Pinpoint the cell where the given text exists, returning its [x, y] midpoint coordinate. 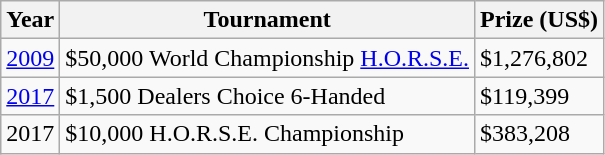
Tournament [268, 20]
$383,208 [540, 134]
$119,399 [540, 96]
Year [30, 20]
$10,000 H.O.R.S.E. Championship [268, 134]
2009 [30, 58]
Prize (US$) [540, 20]
$1,500 Dealers Choice 6-Handed [268, 96]
$1,276,802 [540, 58]
$50,000 World Championship H.O.R.S.E. [268, 58]
